Return the [X, Y] coordinate for the center point of the cell that contains the specified text.  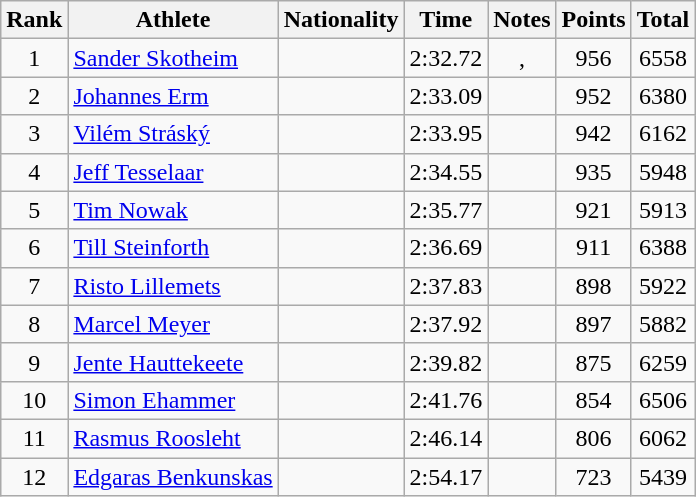
2:35.77 [446, 210]
6 [34, 248]
5439 [663, 477]
Time [446, 20]
875 [594, 362]
956 [594, 58]
921 [594, 210]
Till Steinforth [173, 248]
2 [34, 96]
854 [594, 400]
5948 [663, 172]
5882 [663, 324]
Notes [522, 20]
6062 [663, 438]
Rasmus Roosleht [173, 438]
5922 [663, 286]
Marcel Meyer [173, 324]
3 [34, 134]
2:41.76 [446, 400]
Rank [34, 20]
Jente Hauttekeete [173, 362]
2:32.72 [446, 58]
Nationality [341, 20]
723 [594, 477]
6388 [663, 248]
12 [34, 477]
6506 [663, 400]
952 [594, 96]
5913 [663, 210]
Risto Lillemets [173, 286]
6380 [663, 96]
6259 [663, 362]
Vilém Stráský [173, 134]
5 [34, 210]
935 [594, 172]
7 [34, 286]
2:46.14 [446, 438]
1 [34, 58]
2:34.55 [446, 172]
Johannes Erm [173, 96]
Simon Ehammer [173, 400]
942 [594, 134]
9 [34, 362]
2:39.82 [446, 362]
2:37.83 [446, 286]
Points [594, 20]
6162 [663, 134]
6558 [663, 58]
2:33.95 [446, 134]
Athlete [173, 20]
8 [34, 324]
806 [594, 438]
898 [594, 286]
2:33.09 [446, 96]
Sander Skotheim [173, 58]
897 [594, 324]
Tim Nowak [173, 210]
Total [663, 20]
2:37.92 [446, 324]
2:36.69 [446, 248]
10 [34, 400]
4 [34, 172]
2:54.17 [446, 477]
, [522, 58]
911 [594, 248]
11 [34, 438]
Jeff Tesselaar [173, 172]
Edgaras Benkunskas [173, 477]
